Capture the cell that displays the provided text and extract its (X, Y) central coordinate. 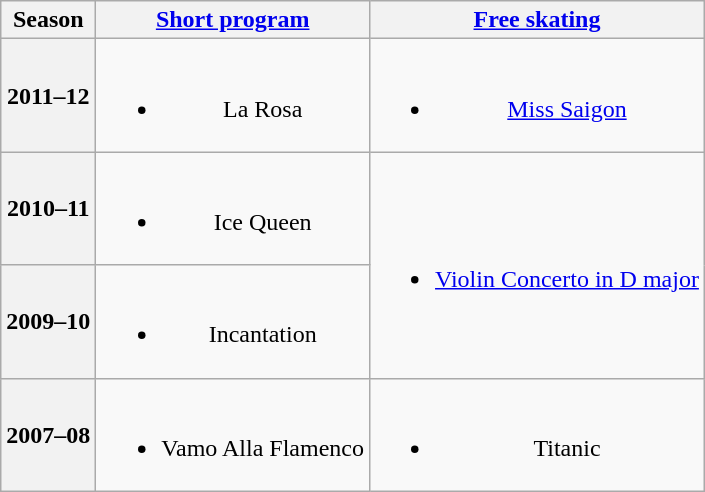
Short program (233, 20)
La Rosa (233, 96)
Vamo Alla Flamenco (233, 434)
Incantation (233, 322)
Ice Queen (233, 208)
Season (48, 20)
Free skating (538, 20)
Titanic (538, 434)
2009–10 (48, 322)
Miss Saigon (538, 96)
2007–08 (48, 434)
2010–11 (48, 208)
2011–12 (48, 96)
Violin Concerto in D major (538, 265)
